Scan for the cell matching the given text and deliver its (x, y) coordinate at center. 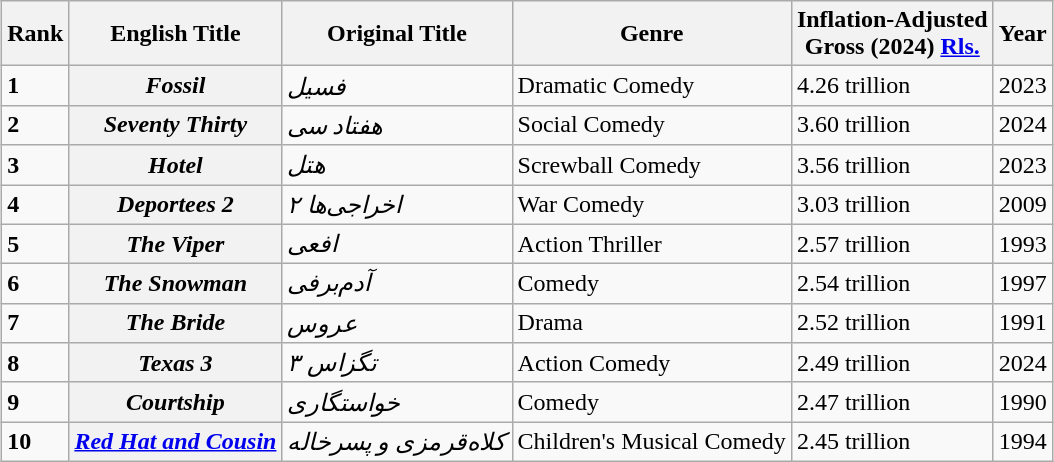
3 (36, 165)
2.54 trillion (892, 284)
Screwball Comedy (652, 165)
1991 (1022, 323)
6 (36, 284)
7 (36, 323)
2.57 trillion (892, 244)
کلاه‌قرمزی و پسرخاله (397, 442)
تگزاس ۳ (397, 363)
8 (36, 363)
10 (36, 442)
2.47 trillion (892, 402)
Rank (36, 34)
The Bride (176, 323)
Drama (652, 323)
The Viper (176, 244)
Seventy Thirty (176, 125)
فسیل (397, 86)
2 (36, 125)
Red Hat and Cousin (176, 442)
خواستگاری (397, 402)
افعی (397, 244)
Social Comedy (652, 125)
1997 (1022, 284)
1994 (1022, 442)
هتل (397, 165)
4 (36, 204)
1993 (1022, 244)
3.56 trillion (892, 165)
آدم‌برفی (397, 284)
Deportees 2 (176, 204)
Action Thriller (652, 244)
2.52 trillion (892, 323)
Dramatic Comedy (652, 86)
Hotel (176, 165)
2.49 trillion (892, 363)
Year (1022, 34)
Courtship (176, 402)
2009 (1022, 204)
War Comedy (652, 204)
2.45 trillion (892, 442)
Texas 3 (176, 363)
Action Comedy (652, 363)
Genre (652, 34)
Inflation-AdjustedGross (2024) Rls. (892, 34)
1 (36, 86)
5 (36, 244)
4.26 trillion (892, 86)
Original Title (397, 34)
The Snowman (176, 284)
عروس (397, 323)
Children's Musical Comedy (652, 442)
اخراجی‌ها ۲ (397, 204)
3.60 trillion (892, 125)
هفتاد سی (397, 125)
3.03 trillion (892, 204)
English Title (176, 34)
9 (36, 402)
1990 (1022, 402)
Fossil (176, 86)
